Scan for the cell matching the given text and deliver its [X, Y] coordinate at center. 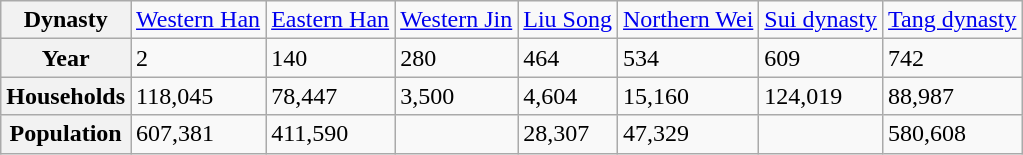
28,307 [568, 134]
411,590 [330, 134]
Liu Song [568, 20]
Dynasty [66, 20]
Eastern Han [330, 20]
140 [330, 58]
Western Han [198, 20]
3,500 [456, 96]
78,447 [330, 96]
Population [66, 134]
580,608 [952, 134]
609 [821, 58]
607,381 [198, 134]
Tang dynasty [952, 20]
124,019 [821, 96]
Sui dynasty [821, 20]
2 [198, 58]
47,329 [688, 134]
Northern Wei [688, 20]
Year [66, 58]
4,604 [568, 96]
Western Jin [456, 20]
280 [456, 58]
Households [66, 96]
15,160 [688, 96]
464 [568, 58]
742 [952, 58]
88,987 [952, 96]
118,045 [198, 96]
534 [688, 58]
